Capture the cell that displays the provided text and extract its (X, Y) central coordinate. 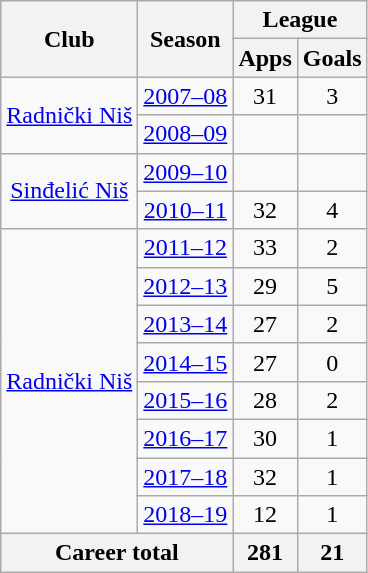
21 (332, 553)
28 (265, 400)
5 (332, 286)
Goals (332, 58)
2015–16 (186, 400)
2012–13 (186, 286)
Career total (117, 553)
2008–09 (186, 134)
33 (265, 248)
29 (265, 286)
2016–17 (186, 438)
Season (186, 39)
Club (70, 39)
31 (265, 96)
12 (265, 515)
Apps (265, 58)
281 (265, 553)
30 (265, 438)
2014–15 (186, 362)
2009–10 (186, 172)
2007–08 (186, 96)
2018–19 (186, 515)
Sinđelić Niš (70, 191)
2017–18 (186, 477)
2011–12 (186, 248)
League (300, 20)
0 (332, 362)
2010–11 (186, 210)
3 (332, 96)
2013–14 (186, 324)
4 (332, 210)
